Capture the cell that displays the provided text and extract its [x, y] central coordinate. 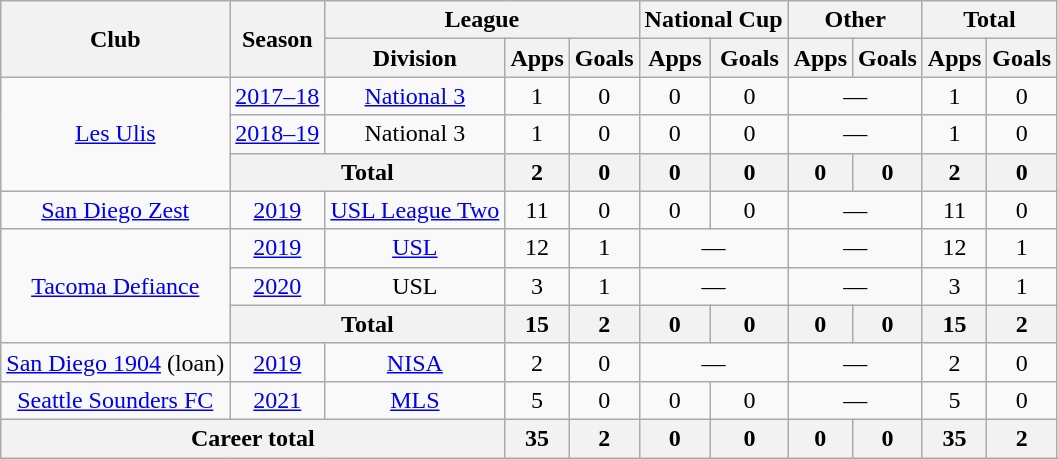
NISA [415, 362]
2021 [278, 400]
San Diego Zest [116, 210]
League [482, 20]
Division [415, 58]
Career total [253, 438]
USL League Two [415, 210]
Season [278, 39]
Les Ulis [116, 134]
Seattle Sounders FC [116, 400]
Club [116, 39]
2018–19 [278, 134]
2020 [278, 286]
National Cup [714, 20]
2017–18 [278, 96]
San Diego 1904 (loan) [116, 362]
Other [855, 20]
Tacoma Defiance [116, 286]
MLS [415, 400]
